Output the [x, y] coordinate of the center of the cell containing the given text.  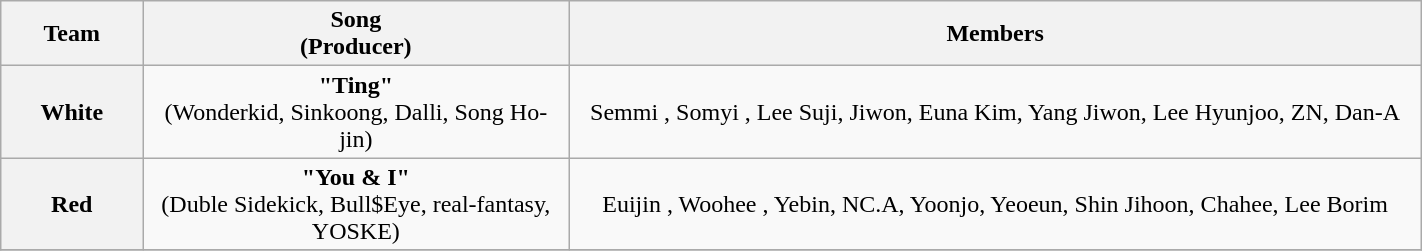
Members [995, 34]
Song(Producer) [356, 34]
Semmi , Somyi , Lee Suji, Jiwon, Euna Kim, Yang Jiwon, Lee Hyunjoo, ZN, Dan-A [995, 112]
"You & I"(Duble Sidekick, Bull$Eye, real-fantasy, YOSKE) [356, 204]
"Ting"(Wonderkid, Sinkoong, Dalli, Song Ho-jin) [356, 112]
White [72, 112]
Euijin , Woohee , Yebin, NC.A, Yoonjo, Yeoeun, Shin Jihoon, Chahee, Lee Borim [995, 204]
Team [72, 34]
Red [72, 204]
